From the cell containing the given text, extract its center point as (x, y) coordinate. 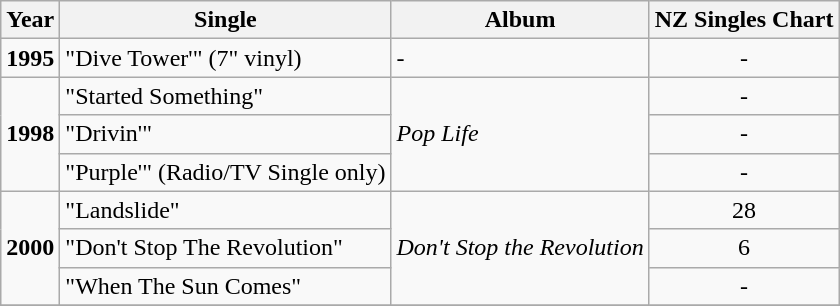
"Don't Stop The Revolution" (226, 248)
"Purple'" (Radio/TV Single only) (226, 172)
6 (744, 248)
28 (744, 210)
Pop Life (520, 134)
"Dive Tower'" (7" vinyl) (226, 58)
"Landslide" (226, 210)
"When The Sun Comes" (226, 286)
1995 (30, 58)
"Drivin'" (226, 134)
Single (226, 20)
"Started Something" (226, 96)
NZ Singles Chart (744, 20)
Album (520, 20)
Year (30, 20)
2000 (30, 248)
Don't Stop the Revolution (520, 248)
1998 (30, 134)
